Return (X, Y) of the center of cell containing provided text 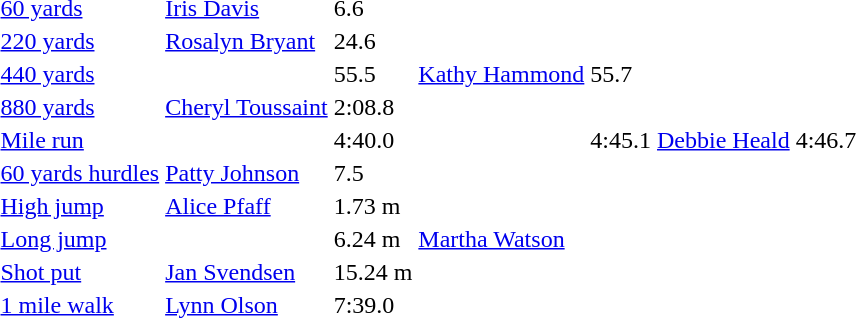
15.24 m (373, 272)
55.5 (373, 74)
55.7 (621, 74)
4:40.0 (373, 140)
Jan Svendsen (247, 272)
1.73 m (373, 206)
2:08.8 (373, 107)
4:45.1 (621, 140)
Kathy Hammond (502, 74)
Patty Johnson (247, 173)
Rosalyn Bryant (247, 41)
Debbie Heald (724, 140)
6.24 m (373, 239)
Alice Pfaff (247, 206)
7.5 (373, 173)
Cheryl Toussaint (247, 107)
Martha Watson (502, 239)
24.6 (373, 41)
